For the text-containing cell, return its midpoint in (x, y) coordinate format. 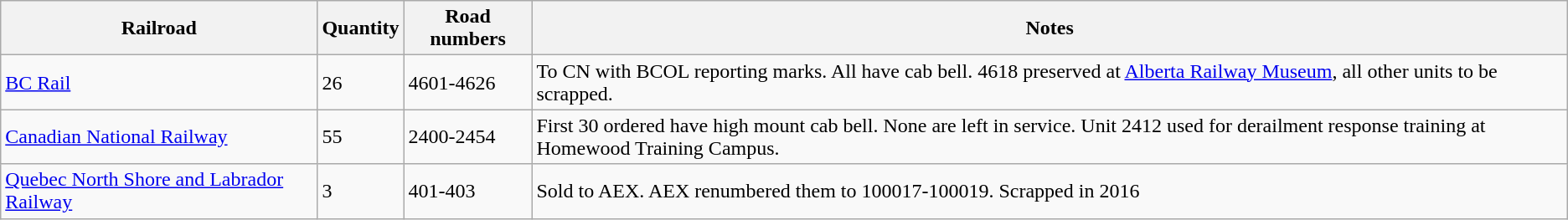
Railroad (159, 28)
Notes (1050, 28)
4601-4626 (467, 82)
3 (360, 191)
2400-2454 (467, 137)
55 (360, 137)
BC Rail (159, 82)
Quantity (360, 28)
26 (360, 82)
Sold to AEX. AEX renumbered them to 100017-100019. Scrapped in 2016 (1050, 191)
Road numbers (467, 28)
First 30 ordered have high mount cab bell. None are left in service. Unit 2412 used for derailment response training at Homewood Training Campus. (1050, 137)
Quebec North Shore and Labrador Railway (159, 191)
401-403 (467, 191)
To CN with BCOL reporting marks. All have cab bell. 4618 preserved at Alberta Railway Museum, all other units to be scrapped. (1050, 82)
Canadian National Railway (159, 137)
